Scan for the cell matching the given text and deliver its (X, Y) coordinate at center. 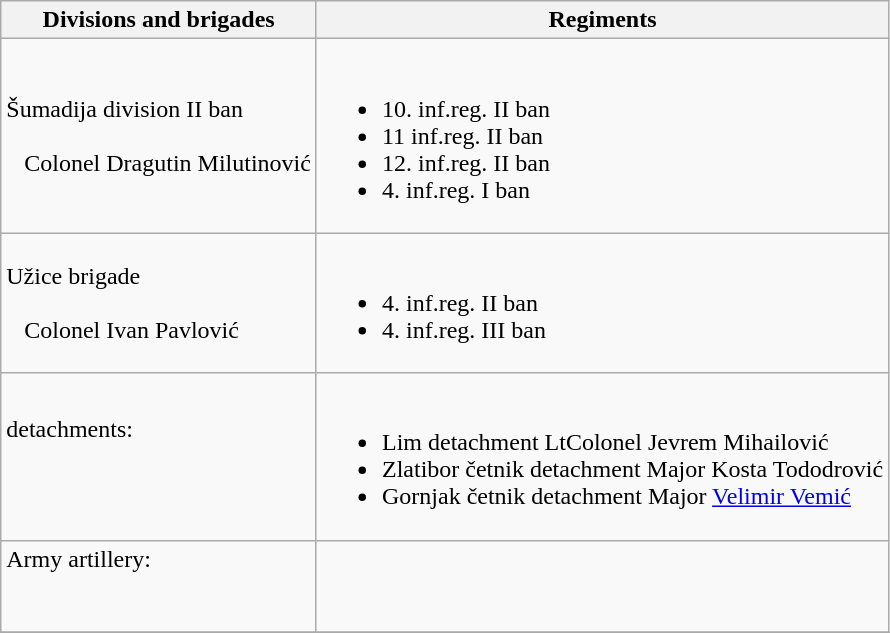
4. inf.reg. II ban4. inf.reg. III ban (602, 303)
Lim detachment LtColonel Jevrem MihailovićZlatibor četnik detachment Major Kosta TododrovićGornjak četnik detachment Major Velimir Vemić (602, 456)
Army artillery: (159, 586)
Divisions and brigades (159, 20)
detachments: (159, 456)
Regiments (602, 20)
Užice brigade Colonel Ivan Pavlović (159, 303)
Šumadija division II ban Colonel Dragutin Milutinović (159, 136)
10. inf.reg. II ban11 inf.reg. II ban12. inf.reg. II ban4. inf.reg. I ban (602, 136)
